Pinpoint the cell where the given text exists, returning its [x, y] midpoint coordinate. 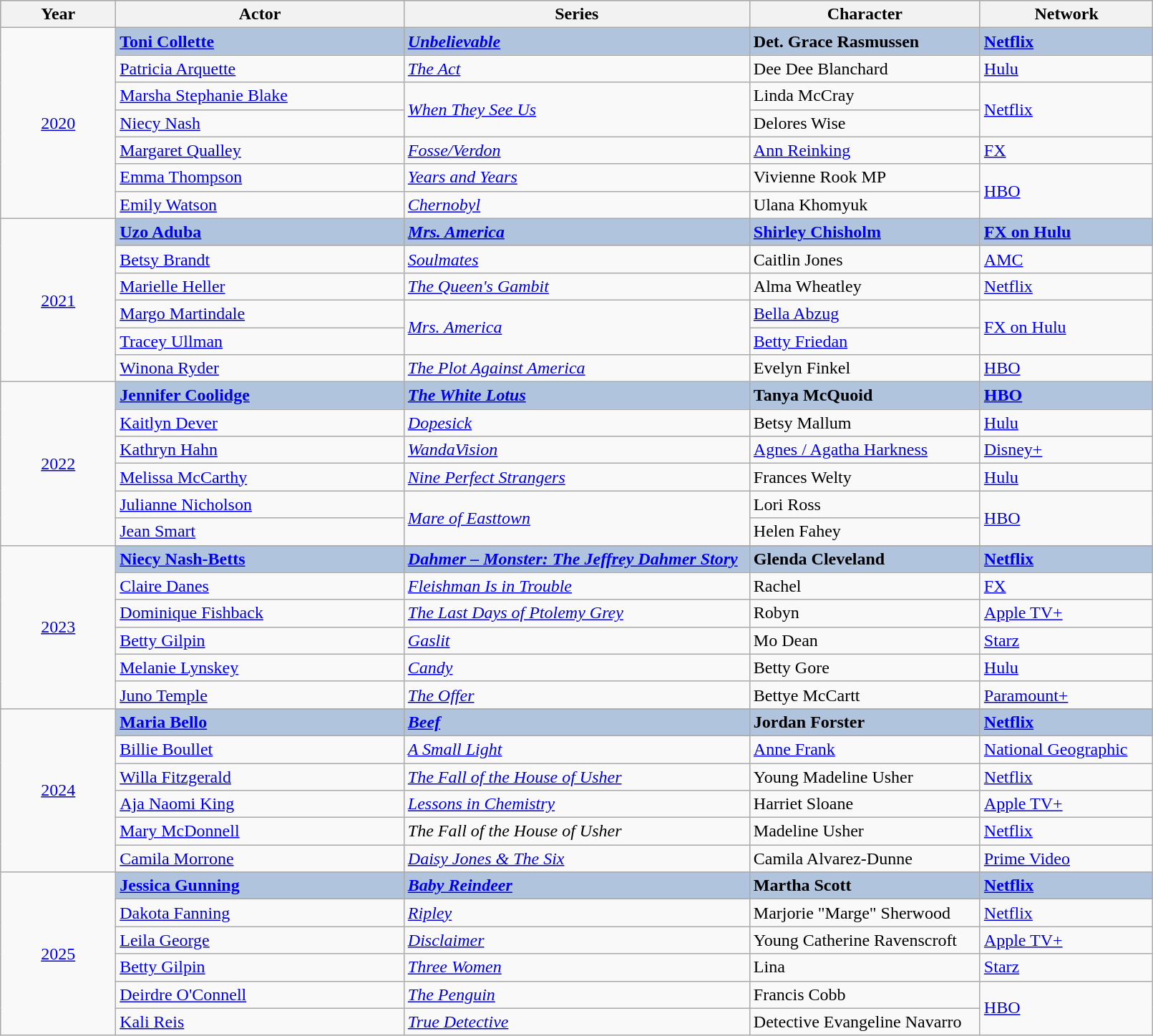
Years and Years [577, 177]
Camila Alvarez-Dunne [865, 859]
Jennifer Coolidge [261, 396]
Claire Danes [261, 586]
Niecy Nash [261, 123]
The White Lotus [577, 396]
Evelyn Finkel [865, 368]
The Act [577, 69]
Bettye McCartt [865, 695]
Paramount+ [1066, 695]
Dee Dee Blanchard [865, 69]
Martha Scott [865, 886]
Disclaimer [577, 940]
Madeline Usher [865, 831]
Kaitlyn Dever [261, 423]
2025 [59, 954]
Dahmer – Monster: The Jeffrey Dahmer Story [577, 559]
Margaret Qualley [261, 150]
AMC [1066, 259]
Young Madeline Usher [865, 776]
Patricia Arquette [261, 69]
Billie Boullet [261, 749]
The Queen's Gambit [577, 286]
Three Women [577, 967]
Uzo Aduba [261, 232]
Gaslit [577, 640]
Niecy Nash-Betts [261, 559]
Marielle Heller [261, 286]
Fosse/Verdon [577, 150]
Camila Morrone [261, 859]
Julianne Nicholson [261, 504]
Linda McCray [865, 96]
Deirdre O'Connell [261, 995]
Character [865, 14]
Vivienne Rook MP [865, 177]
Dominique Fishback [261, 613]
Winona Ryder [261, 368]
The Last Days of Ptolemy Grey [577, 613]
Detective Evangeline Navarro [865, 1022]
The Offer [577, 695]
Lina [865, 967]
Lori Ross [865, 504]
Ann Reinking [865, 150]
Betty Gore [865, 668]
Rachel [865, 586]
When They See Us [577, 109]
Frances Welty [865, 477]
Prime Video [1066, 859]
Kathryn Hahn [261, 450]
Mo Dean [865, 640]
Leila George [261, 940]
The Plot Against America [577, 368]
Harriet Sloane [865, 804]
Kali Reis [261, 1022]
Delores Wise [865, 123]
2023 [59, 627]
Anne Frank [865, 749]
National Geographic [1066, 749]
2024 [59, 790]
Baby Reindeer [577, 886]
Ripley [577, 913]
Emily Watson [261, 205]
Caitlin Jones [865, 259]
Young Catherine Ravenscroft [865, 940]
Helen Fahey [865, 532]
2022 [59, 464]
Agnes / Agatha Harkness [865, 450]
Daisy Jones & The Six [577, 859]
Dakota Fanning [261, 913]
A Small Light [577, 749]
Ulana Khomyuk [865, 205]
Mare of Easttown [577, 518]
Series [577, 14]
Network [1066, 14]
Soulmates [577, 259]
Lessons in Chemistry [577, 804]
Emma Thompson [261, 177]
Jordan Forster [865, 722]
Francis Cobb [865, 995]
Melanie Lynskey [261, 668]
WandaVision [577, 450]
Betsy Mallum [865, 423]
Fleishman Is in Trouble [577, 586]
Shirley Chisholm [865, 232]
Melissa McCarthy [261, 477]
True Detective [577, 1022]
Alma Wheatley [865, 286]
Candy [577, 668]
Year [59, 14]
Margo Martindale [261, 313]
Juno Temple [261, 695]
Disney+ [1066, 450]
Mary McDonnell [261, 831]
Betsy Brandt [261, 259]
Jean Smart [261, 532]
Dopesick [577, 423]
Actor [261, 14]
Jessica Gunning [261, 886]
Toni Collette [261, 41]
2020 [59, 123]
Maria Bello [261, 722]
Tracey Ullman [261, 341]
Unbelievable [577, 41]
Beef [577, 722]
Chernobyl [577, 205]
Aja Naomi King [261, 804]
Willa Fitzgerald [261, 776]
Bella Abzug [865, 313]
Nine Perfect Strangers [577, 477]
The Penguin [577, 995]
Marsha Stephanie Blake [261, 96]
Marjorie "Marge" Sherwood [865, 913]
2021 [59, 300]
Det. Grace Rasmussen [865, 41]
Glenda Cleveland [865, 559]
Tanya McQuoid [865, 396]
Robyn [865, 613]
Betty Friedan [865, 341]
